Identify which cell holds the provided text, then report its (x, y) central coordinate. 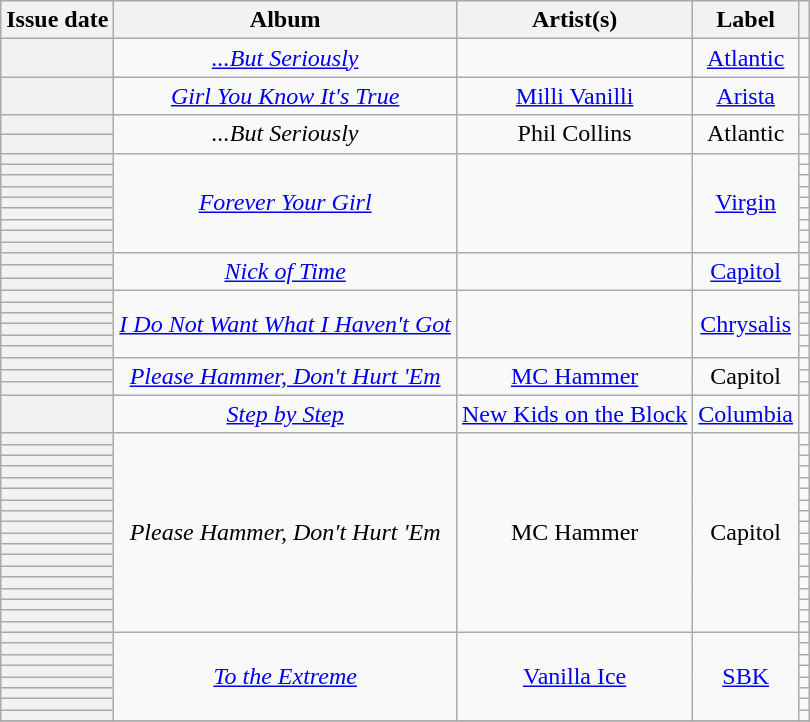
Phil Collins (574, 134)
Label (746, 20)
Artist(s) (574, 20)
Forever Your Girl (286, 203)
Girl You Know It's True (286, 96)
Milli Vanilli (574, 96)
Issue date (58, 20)
Step by Step (286, 414)
I Do Not Want What I Haven't Got (286, 324)
Arista (746, 96)
Vanilla Ice (574, 676)
Album (286, 20)
SBK (746, 676)
Nick of Time (286, 272)
To the Extreme (286, 676)
Virgin (746, 203)
Chrysalis (746, 324)
Columbia (746, 414)
New Kids on the Block (574, 414)
